Determine the (x, y) coordinate at the center of the cell enclosing the given text.  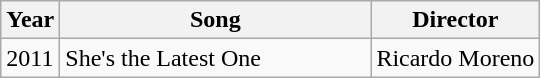
2011 (30, 58)
Director (456, 20)
She's the Latest One (216, 58)
Song (216, 20)
Year (30, 20)
Ricardo Moreno (456, 58)
